From the cell containing the given text, extract its center point as (X, Y) coordinate. 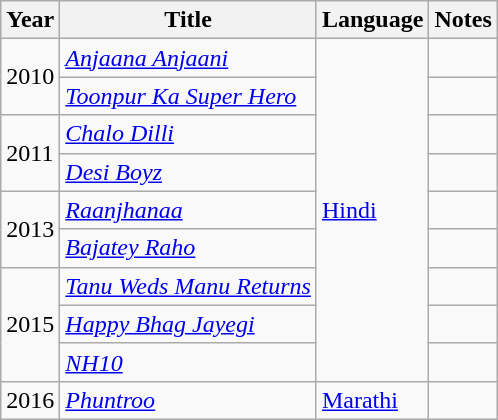
Phuntroo (188, 400)
Happy Bhag Jayegi (188, 324)
Chalo Dilli (188, 134)
Tanu Weds Manu Returns (188, 286)
2010 (30, 77)
Year (30, 20)
2011 (30, 153)
Hindi (372, 210)
Title (188, 20)
Toonpur Ka Super Hero (188, 96)
Anjaana Anjaani (188, 58)
Bajatey Raho (188, 248)
NH10 (188, 362)
Language (372, 20)
2015 (30, 324)
Raanjhanaa (188, 210)
Desi Boyz (188, 172)
2016 (30, 400)
Notes (463, 20)
Marathi (372, 400)
2013 (30, 229)
